For the text-containing cell, return its midpoint in [X, Y] coordinate format. 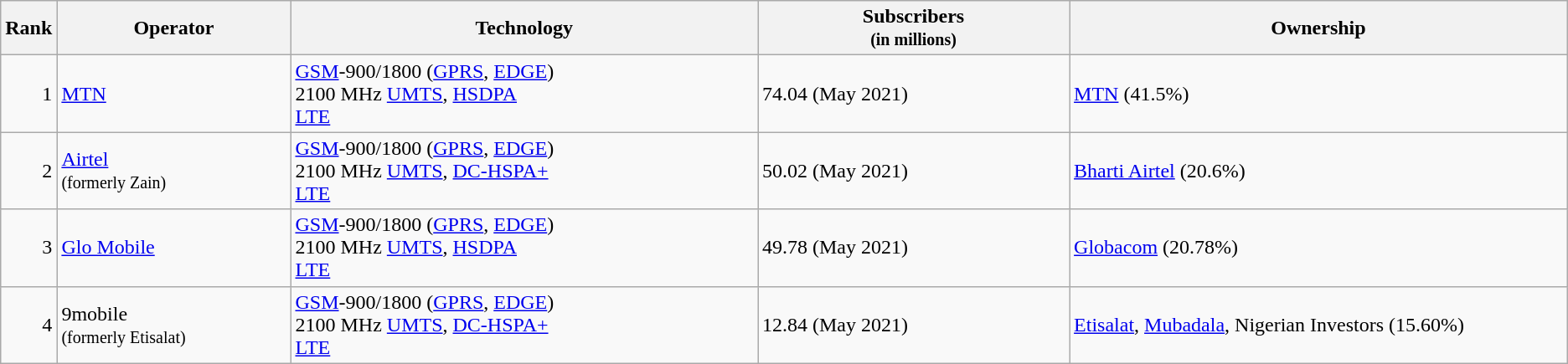
Globacom (20.78%) [1318, 248]
Etisalat, Mubadala, Nigerian Investors (15.60%) [1318, 325]
2 [28, 171]
4 [28, 325]
49.78 (May 2021) [913, 248]
Glo Mobile [174, 248]
12.84 (May 2021) [913, 325]
74.04 (May 2021) [913, 94]
3 [28, 248]
MTN [174, 94]
Operator [174, 28]
Airtel(formerly Zain) [174, 171]
MTN (41.5%) [1318, 94]
Bharti Airtel (20.6%) [1318, 171]
Subscribers(in millions) [913, 28]
Ownership [1318, 28]
Rank [28, 28]
9mobile (formerly Etisalat) [174, 325]
Technology [524, 28]
1 [28, 94]
50.02 (May 2021) [913, 171]
